Return the (x, y) coordinate for the center point of the cell that contains the specified text.  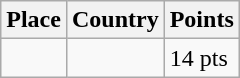
Points (202, 20)
Country (115, 20)
14 pts (202, 58)
Place (34, 20)
